Search for the cell housing the specified text and yield its [x, y] center coordinate. 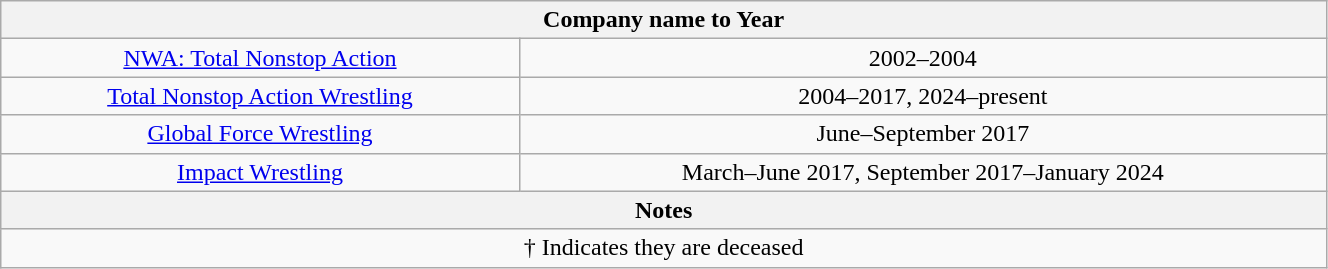
Notes [664, 210]
June–September 2017 [922, 134]
March–June 2017, September 2017–January 2024 [922, 172]
Total Nonstop Action Wrestling [260, 96]
NWA: Total Nonstop Action [260, 58]
Global Force Wrestling [260, 134]
Company name to Year [664, 20]
Impact Wrestling [260, 172]
2002–2004 [922, 58]
† Indicates they are deceased [664, 248]
2004–2017, 2024–present [922, 96]
